From the cell containing the given text, extract its center point as (x, y) coordinate. 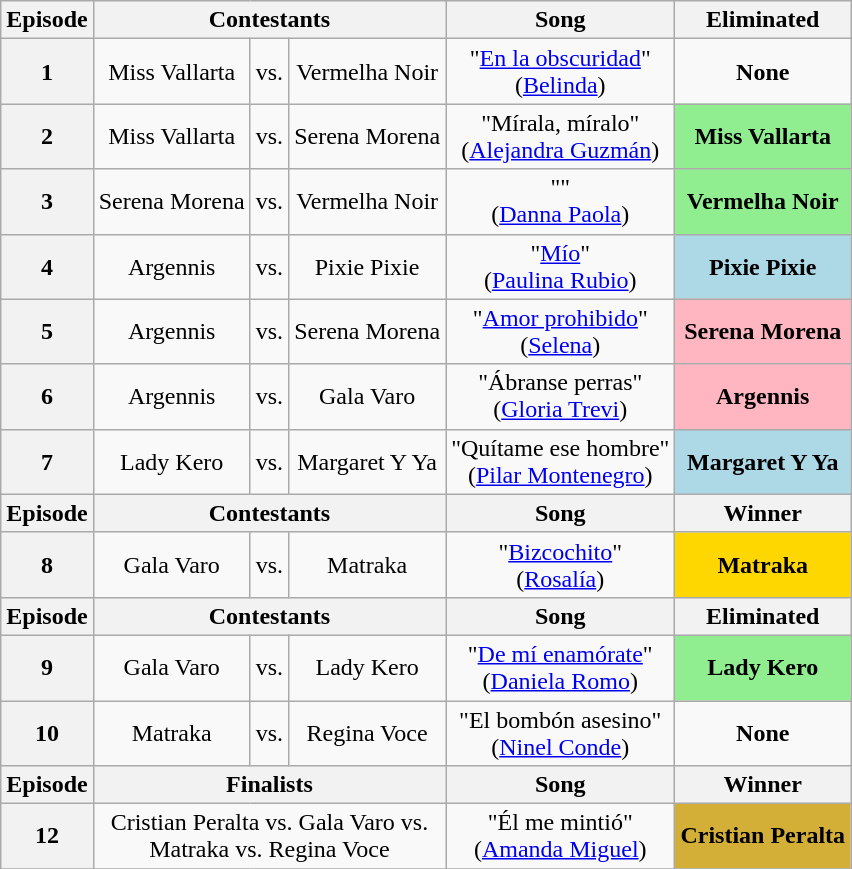
"Ábranse perras"(Gloria Trevi) (560, 396)
""(Danna Paola) (560, 202)
"Bizcochito"(Rosalía) (560, 564)
"Amor prohibido"(Selena) (560, 332)
"Mírala, míralo"(Alejandra Guzmán) (560, 136)
4 (47, 266)
"De mí enamórate"(Daniela Romo) (560, 668)
8 (47, 564)
"En la obscuridad"(Belinda) (560, 72)
1 (47, 72)
7 (47, 462)
"Quítame ese hombre"(Pilar Montenegro) (560, 462)
"Él me mintió"(Amanda Miguel) (560, 836)
Finalists (269, 785)
Cristian Peralta (763, 836)
2 (47, 136)
10 (47, 732)
12 (47, 836)
3 (47, 202)
Regina Voce (368, 732)
9 (47, 668)
"El bombón asesino"(Ninel Conde) (560, 732)
Cristian Peralta vs. Gala Varo vs.Matraka vs. Regina Voce (269, 836)
"Mío"(Paulina Rubio) (560, 266)
6 (47, 396)
5 (47, 332)
